Return (x, y) of the center of cell containing provided text 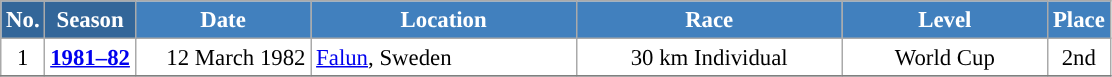
Location (444, 20)
Race (709, 20)
1 (23, 58)
Place (1079, 20)
30 km Individual (709, 58)
1981–82 (90, 58)
No. (23, 20)
Season (90, 20)
Level (945, 20)
2nd (1079, 58)
Falun, Sweden (444, 58)
12 March 1982 (223, 58)
World Cup (945, 58)
Date (223, 20)
